Locate the cell with the specified text and output its (x, y) center coordinate. 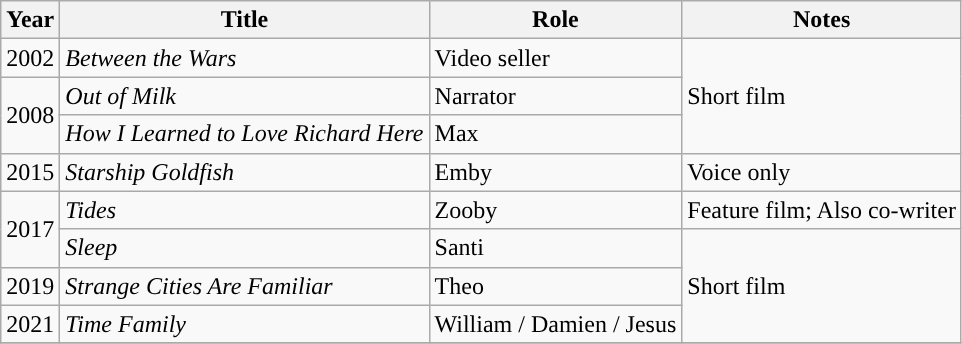
Santi (556, 248)
2019 (30, 286)
Theo (556, 286)
2008 (30, 115)
Out of Milk (244, 96)
Sleep (244, 248)
Between the Wars (244, 58)
Starship Goldfish (244, 172)
Emby (556, 172)
2021 (30, 324)
2015 (30, 172)
Time Family (244, 324)
Year (30, 20)
Narrator (556, 96)
Title (244, 20)
Video seller (556, 58)
Strange Cities Are Familiar (244, 286)
2002 (30, 58)
Feature film; Also co-writer (822, 210)
Zooby (556, 210)
Max (556, 134)
Voice only (822, 172)
2017 (30, 229)
How I Learned to Love Richard Here (244, 134)
William / Damien / Jesus (556, 324)
Notes (822, 20)
Tides (244, 210)
Role (556, 20)
